Output the [x, y] coordinate of the center of the cell containing the given text.  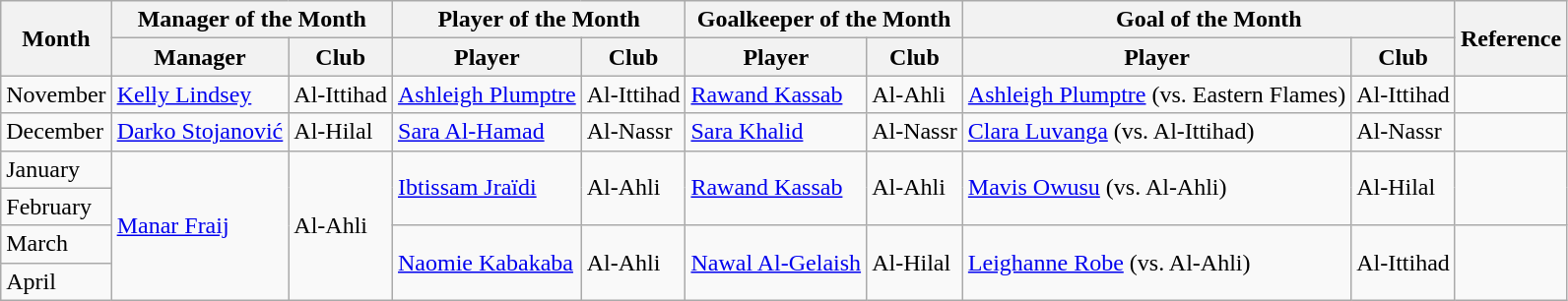
April [56, 281]
Ashleigh Plumptre [488, 94]
Kelly Lindsey [200, 94]
Manager [200, 57]
Player of the Month [540, 20]
Ashleigh Plumptre (vs. Eastern Flames) [1156, 94]
Leighanne Robe (vs. Al-Ahli) [1156, 263]
December [56, 132]
Reference [1511, 38]
Month [56, 38]
Ibtissam Jraïdi [488, 188]
Manar Fraij [200, 225]
Mavis Owusu (vs. Al-Ahli) [1156, 188]
November [56, 94]
Manager of the Month [252, 20]
Sara Khalid [776, 132]
Darko Stojanović [200, 132]
Clara Luvanga (vs. Al-Ittihad) [1156, 132]
Nawal Al-Gelaish [776, 263]
January [56, 169]
Goal of the Month [1209, 20]
Sara Al-Hamad [488, 132]
Naomie Kabakaba [488, 263]
March [56, 244]
Goalkeeper of the Month [823, 20]
February [56, 207]
